Pinpoint the cell where the given text exists, returning its (X, Y) midpoint coordinate. 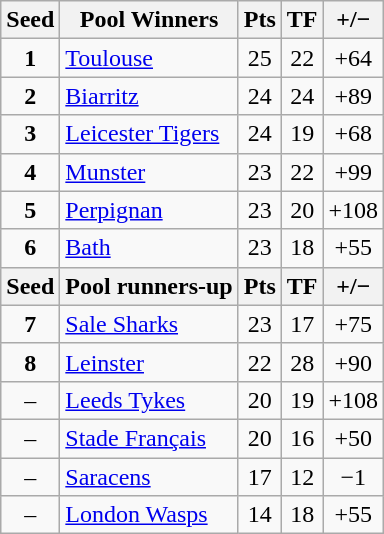
14 (260, 515)
Munster (149, 172)
+68 (354, 134)
Toulouse (149, 58)
+50 (354, 438)
16 (302, 438)
Bath (149, 248)
+90 (354, 362)
12 (302, 477)
7 (30, 324)
Sale Sharks (149, 324)
London Wasps (149, 515)
25 (260, 58)
28 (302, 362)
+89 (354, 96)
Biarritz (149, 96)
+75 (354, 324)
+99 (354, 172)
Leinster (149, 362)
+64 (354, 58)
Stade Français (149, 438)
3 (30, 134)
8 (30, 362)
Perpignan (149, 210)
Pool runners-up (149, 286)
6 (30, 248)
1 (30, 58)
Leeds Tykes (149, 400)
Saracens (149, 477)
Pool Winners (149, 20)
2 (30, 96)
Leicester Tigers (149, 134)
4 (30, 172)
5 (30, 210)
−1 (354, 477)
